Pinpoint the cell where the given text exists, returning its [X, Y] midpoint coordinate. 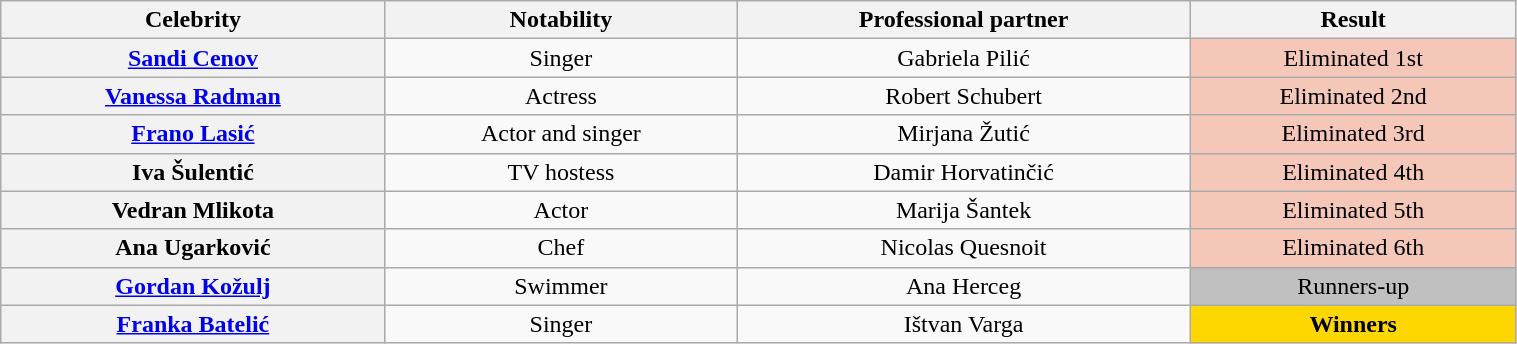
Celebrity [193, 20]
Actor and singer [561, 134]
Damir Horvatinčić [964, 172]
Eliminated 6th [1353, 248]
Marija Šantek [964, 210]
Actress [561, 96]
Eliminated 4th [1353, 172]
Eliminated 5th [1353, 210]
Iva Šulentić [193, 172]
Sandi Cenov [193, 58]
Nicolas Quesnoit [964, 248]
Notability [561, 20]
Vanessa Radman [193, 96]
Runners-up [1353, 286]
Eliminated 3rd [1353, 134]
Actor [561, 210]
Ana Ugarković [193, 248]
Franka Batelić [193, 324]
Winners [1353, 324]
Vedran Mlikota [193, 210]
Mirjana Žutić [964, 134]
Swimmer [561, 286]
Frano Lasić [193, 134]
Result [1353, 20]
Eliminated 1st [1353, 58]
Eliminated 2nd [1353, 96]
Ana Herceg [964, 286]
Gabriela Pilić [964, 58]
Ištvan Varga [964, 324]
TV hostess [561, 172]
Gordan Kožulj [193, 286]
Professional partner [964, 20]
Robert Schubert [964, 96]
Chef [561, 248]
